Identify which cell holds the provided text, then report its [X, Y] central coordinate. 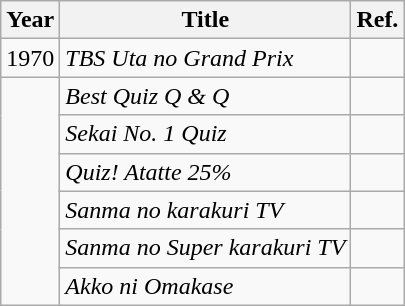
Quiz! Atatte 25% [206, 172]
Ref. [378, 20]
Sanma no karakuri TV [206, 210]
Best Quiz Q & Q [206, 96]
TBS Uta no Grand Prix [206, 58]
1970 [30, 58]
Sanma no Super karakuri TV [206, 248]
Year [30, 20]
Title [206, 20]
Sekai No. 1 Quiz [206, 134]
Akko ni Omakase [206, 286]
